Output the [X, Y] coordinate of the center of the cell containing the given text.  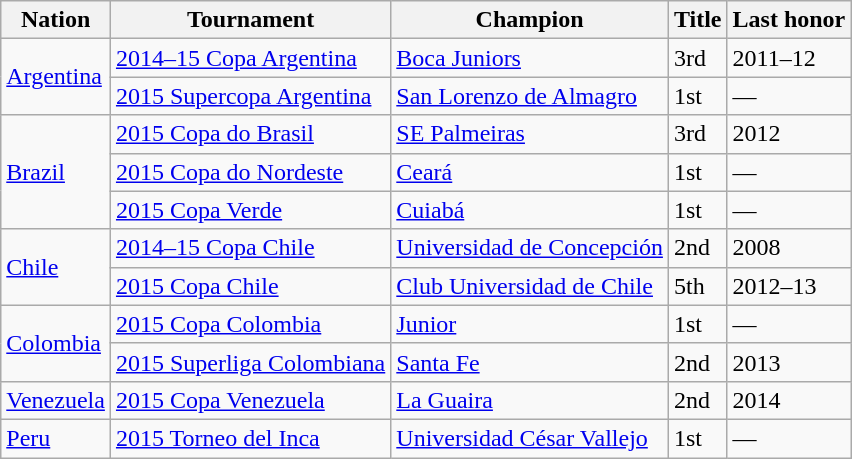
2015 Copa do Brasil [250, 134]
Argentina [56, 77]
2013 [789, 362]
Colombia [56, 343]
Junior [530, 324]
Club Universidad de Chile [530, 286]
2015 Supercopa Argentina [250, 96]
Title [698, 20]
2015 Superliga Colombiana [250, 362]
2015 Copa Colombia [250, 324]
2015 Copa Venezuela [250, 400]
Santa Fe [530, 362]
2015 Torneo del Inca [250, 438]
2012 [789, 134]
2015 Copa Verde [250, 210]
Cuiabá [530, 210]
2015 Copa do Nordeste [250, 172]
Venezuela [56, 400]
Boca Juniors [530, 58]
2008 [789, 248]
2011–12 [789, 58]
2015 Copa Chile [250, 286]
SE Palmeiras [530, 134]
La Guaira [530, 400]
2014 [789, 400]
Nation [56, 20]
Ceará [530, 172]
Tournament [250, 20]
Champion [530, 20]
Universidad de Concepción [530, 248]
2014–15 Copa Chile [250, 248]
Chile [56, 267]
San Lorenzo de Almagro [530, 96]
Peru [56, 438]
5th [698, 286]
2012–13 [789, 286]
2014–15 Copa Argentina [250, 58]
Brazil [56, 172]
Universidad César Vallejo [530, 438]
Last honor [789, 20]
